Capture the cell that displays the provided text and extract its (X, Y) central coordinate. 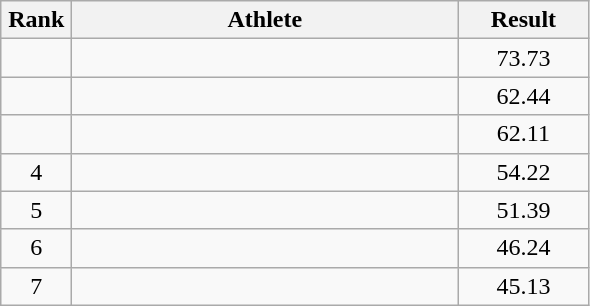
6 (36, 248)
5 (36, 210)
46.24 (524, 248)
73.73 (524, 58)
45.13 (524, 286)
Athlete (265, 20)
4 (36, 172)
54.22 (524, 172)
Rank (36, 20)
51.39 (524, 210)
62.44 (524, 96)
Result (524, 20)
62.11 (524, 134)
7 (36, 286)
